Provide the [x, y] coordinate of the cell's center where the given text is located.  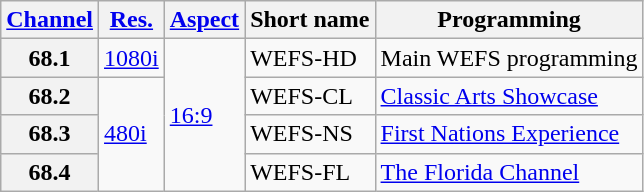
Res. [132, 20]
WEFS-CL [310, 96]
Short name [310, 20]
Classic Arts Showcase [509, 96]
Main WEFS programming [509, 58]
WEFS-FL [310, 172]
WEFS-NS [310, 134]
First Nations Experience [509, 134]
Programming [509, 20]
68.3 [50, 134]
68.1 [50, 58]
480i [132, 134]
The Florida Channel [509, 172]
68.4 [50, 172]
WEFS-HD [310, 58]
68.2 [50, 96]
Channel [50, 20]
1080i [132, 58]
16:9 [204, 115]
Aspect [204, 20]
